Capture the cell that displays the provided text and extract its (x, y) central coordinate. 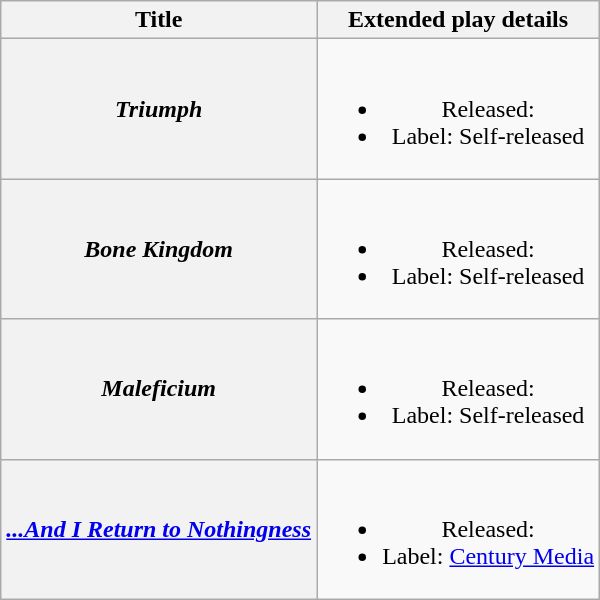
Released: Label: Century Media (458, 529)
Title (159, 20)
...And I Return to Nothingness (159, 529)
Bone Kingdom (159, 249)
Triumph (159, 109)
Extended play details (458, 20)
Maleficium (159, 389)
